Detect which cell encompasses the target text, then output its [X, Y] center coordinate. 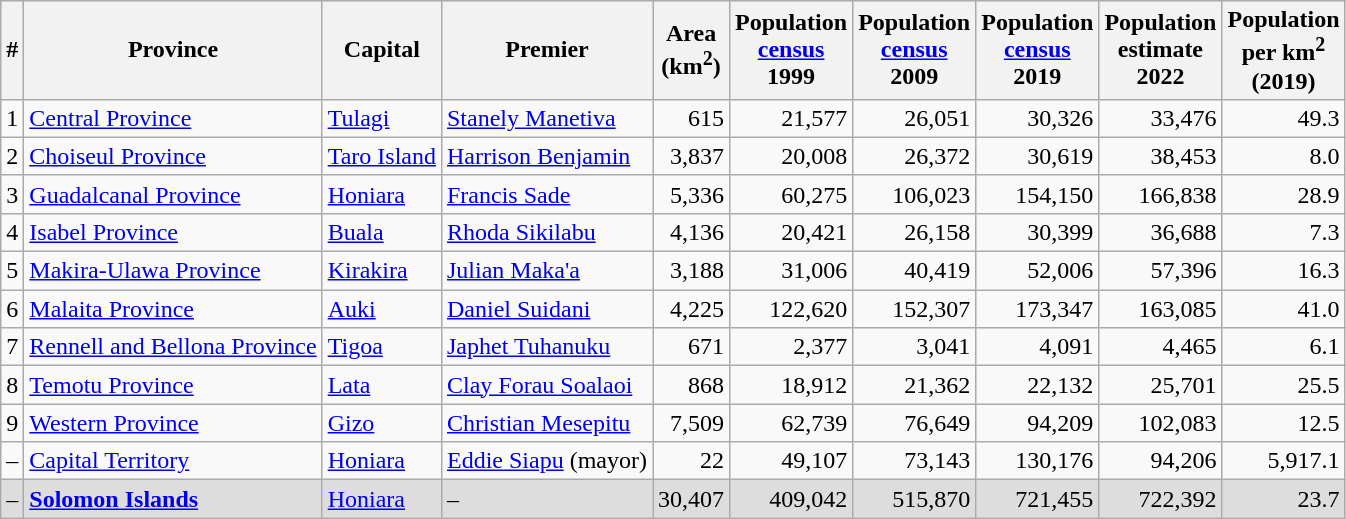
52,006 [1038, 271]
Auki [382, 309]
26,051 [914, 118]
73,143 [914, 461]
868 [690, 385]
Choiseul Province [173, 156]
3 [12, 194]
615 [690, 118]
60,275 [792, 194]
6 [12, 309]
20,421 [792, 232]
94,209 [1038, 423]
Julian Maka'a [546, 271]
Capital Territory [173, 461]
5,336 [690, 194]
Daniel Suidani [546, 309]
Harrison Benjamin [546, 156]
20,008 [792, 156]
25,701 [1160, 385]
8.0 [1284, 156]
Solomon Islands [173, 499]
163,085 [1160, 309]
Malaita Province [173, 309]
721,455 [1038, 499]
Tigoa [382, 347]
41.0 [1284, 309]
102,083 [1160, 423]
Christian Mesepitu [546, 423]
Populationcensus1999 [792, 50]
7 [12, 347]
Rhoda Sikilabu [546, 232]
Premier [546, 50]
28.9 [1284, 194]
7,509 [690, 423]
Populationper km2(2019) [1284, 50]
409,042 [792, 499]
106,023 [914, 194]
Western Province [173, 423]
22 [690, 461]
Guadalcanal Province [173, 194]
38,453 [1160, 156]
26,158 [914, 232]
23.7 [1284, 499]
94,206 [1160, 461]
Temotu Province [173, 385]
16.3 [1284, 271]
4,225 [690, 309]
Stanely Manetiva [546, 118]
Isabel Province [173, 232]
36,688 [1160, 232]
5,917.1 [1284, 461]
30,326 [1038, 118]
122,620 [792, 309]
166,838 [1160, 194]
3,188 [690, 271]
57,396 [1160, 271]
3,041 [914, 347]
Populationcensus2009 [914, 50]
2,377 [792, 347]
Kirakira [382, 271]
21,577 [792, 118]
30,407 [690, 499]
8 [12, 385]
173,347 [1038, 309]
Clay Forau Soalaoi [546, 385]
152,307 [914, 309]
4,465 [1160, 347]
Central Province [173, 118]
6.1 [1284, 347]
Gizo [382, 423]
130,176 [1038, 461]
22,132 [1038, 385]
25.5 [1284, 385]
76,649 [914, 423]
12.5 [1284, 423]
515,870 [914, 499]
Populationcensus2019 [1038, 50]
Eddie Siapu (mayor) [546, 461]
Lata [382, 385]
18,912 [792, 385]
Makira-Ulawa Province [173, 271]
Populationestimate2022 [1160, 50]
62,739 [792, 423]
722,392 [1160, 499]
5 [12, 271]
# [12, 50]
4,136 [690, 232]
Area(km2) [690, 50]
49.3 [1284, 118]
Tulagi [382, 118]
21,362 [914, 385]
7.3 [1284, 232]
4 [12, 232]
30,399 [1038, 232]
154,150 [1038, 194]
26,372 [914, 156]
31,006 [792, 271]
671 [690, 347]
9 [12, 423]
1 [12, 118]
Capital [382, 50]
40,419 [914, 271]
Francis Sade [546, 194]
2 [12, 156]
3,837 [690, 156]
49,107 [792, 461]
33,476 [1160, 118]
4,091 [1038, 347]
Province [173, 50]
Buala [382, 232]
Japhet Tuhanuku [546, 347]
Taro Island [382, 156]
30,619 [1038, 156]
Rennell and Bellona Province [173, 347]
